From the cell containing the given text, extract its center point as [X, Y] coordinate. 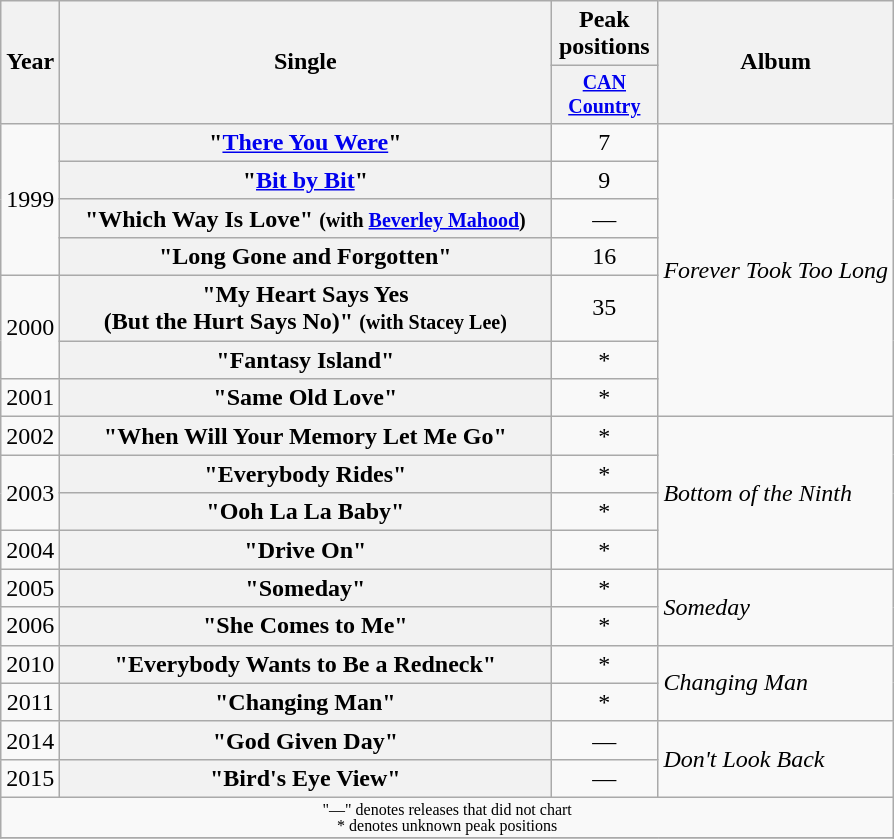
"Everybody Rides" [306, 474]
Someday [776, 607]
2000 [30, 328]
2006 [30, 626]
35 [604, 308]
"My Heart Says Yes(But the Hurt Says No)" (with Stacey Lee) [306, 308]
"Bit by Bit" [306, 180]
"When Will Your Memory Let Me Go" [306, 436]
Single [306, 62]
Changing Man [776, 683]
9 [604, 180]
2011 [30, 702]
2003 [30, 493]
1999 [30, 199]
2010 [30, 664]
7 [604, 142]
Forever Took Too Long [776, 270]
Bottom of the Ninth [776, 493]
"Everybody Wants to Be a Redneck" [306, 664]
Peak positions [604, 34]
"Same Old Love" [306, 398]
2005 [30, 588]
Album [776, 62]
CAN Country [604, 94]
2015 [30, 778]
Year [30, 62]
"—" denotes releases that did not chart* denotes unknown peak positions [448, 818]
"She Comes to Me" [306, 626]
"There You Were" [306, 142]
"Ooh La La Baby" [306, 512]
"Which Way Is Love" (with Beverley Mahood) [306, 218]
"Fantasy Island" [306, 360]
Don't Look Back [776, 759]
16 [604, 256]
2004 [30, 550]
"God Given Day" [306, 740]
2014 [30, 740]
"Bird's Eye View" [306, 778]
"Drive On" [306, 550]
2002 [30, 436]
2001 [30, 398]
"Someday" [306, 588]
"Long Gone and Forgotten" [306, 256]
"Changing Man" [306, 702]
